Locate the cell with the specified text and output its [X, Y] center coordinate. 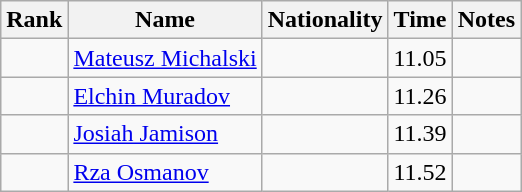
Nationality [325, 20]
11.52 [420, 172]
Notes [486, 20]
Josiah Jamison [165, 134]
Name [165, 20]
Rank [34, 20]
Rza Osmanov [165, 172]
Mateusz Michalski [165, 58]
11.05 [420, 58]
11.39 [420, 134]
Time [420, 20]
11.26 [420, 96]
Elchin Muradov [165, 96]
